Output the [X, Y] coordinate of the center of the cell containing the given text.  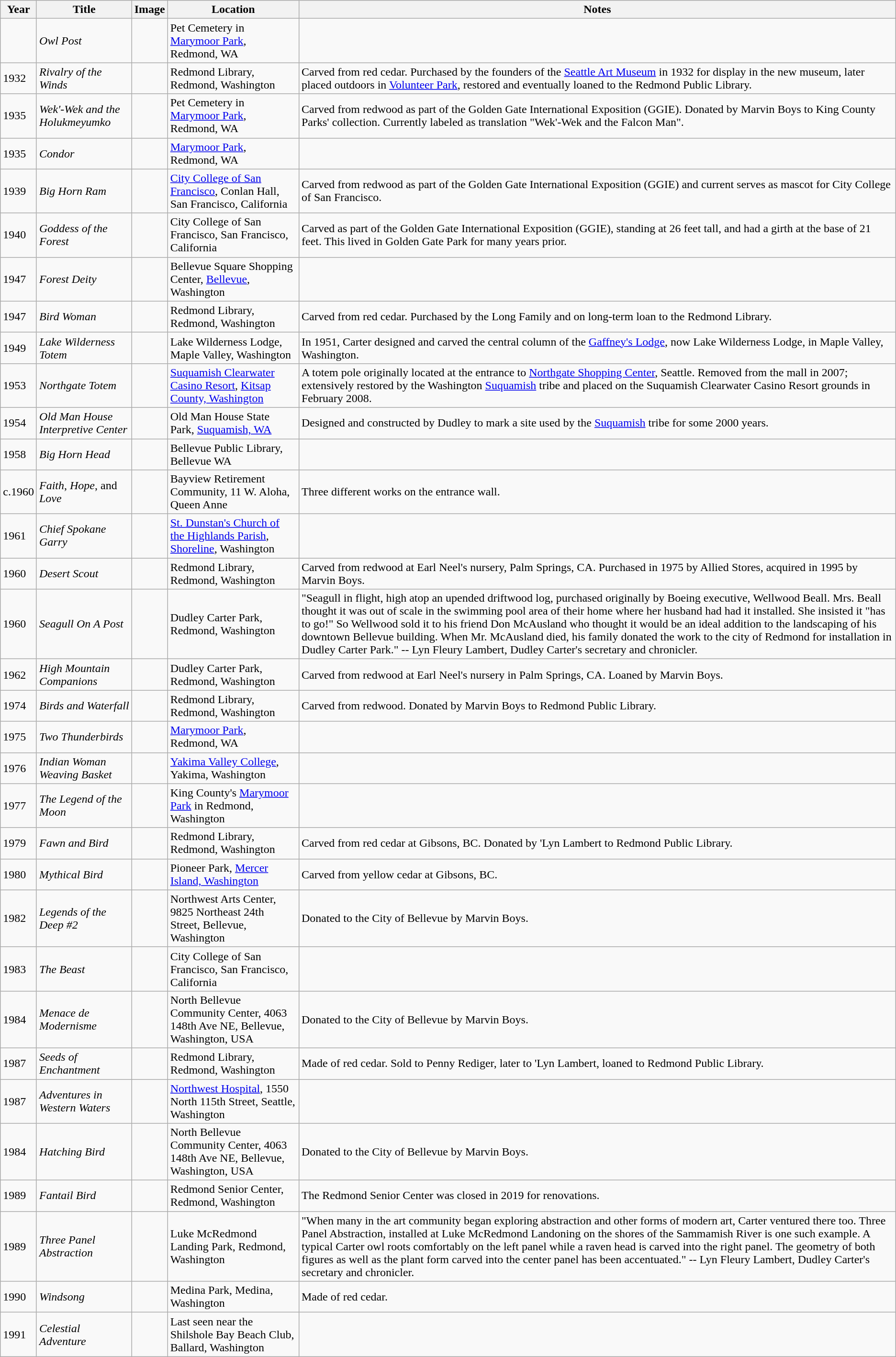
In 1951, Carter designed and carved the central column of the Gaffney's Lodge, now Lake Wilderness Lodge, in Maple Valley, Washington. [597, 348]
Adventures in Western Waters [84, 1101]
1976 [19, 768]
Goddess of the Forest [84, 235]
Bellevue Square Shopping Center, Bellevue, Washington [233, 279]
c.1960 [19, 492]
Hatching Bird [84, 1152]
Year [19, 10]
City College of San Francisco, Conlan Hall, San Francisco, California [233, 191]
Location [233, 10]
Two Thunderbirds [84, 737]
1939 [19, 191]
1949 [19, 348]
Suquamish Clearwater Casino Resort, Kitsap County, Washington [233, 385]
Celestial Adventure [84, 1335]
Last seen near the Shilshole Bay Beach Club, Ballard, Washington [233, 1335]
Windsong [84, 1297]
Pioneer Park, Mercer Island, Washington [233, 874]
1961 [19, 536]
Notes [597, 10]
Three Panel Abstraction [84, 1246]
Three different works on the entrance wall. [597, 492]
Wek'-Wek and the Holukmeyumko [84, 116]
Seagull On A Post [84, 624]
1990 [19, 1297]
Owl Post [84, 41]
Carved from redwood at Earl Neel's nursery in Palm Springs, CA. Loaned by Marvin Boys. [597, 675]
Old Man House State Park, Suquamish, WA [233, 423]
Forest Deity [84, 279]
Image [149, 10]
Faith, Hope, and Love [84, 492]
Redmond Senior Center, Redmond, Washington [233, 1196]
1932 [19, 79]
Northgate Totem [84, 385]
1954 [19, 423]
Indian Woman Weaving Basket [84, 768]
Big Horn Ram [84, 191]
Fawn and Bird [84, 843]
Carved from redwood. Donated by Marvin Boys to Redmond Public Library. [597, 706]
The Redmond Senior Center was closed in 2019 for renovations. [597, 1196]
Big Horn Head [84, 454]
1977 [19, 806]
Birds and Waterfall [84, 706]
Luke McRedmond Landing Park, Redmond, Washington [233, 1246]
1982 [19, 918]
The Beast [84, 969]
Made of red cedar. [597, 1297]
Lake Wilderness Lodge, Maple Valley, Washington [233, 348]
Menace de Modernisme [84, 1020]
King County's Marymoor Park in Redmond, Washington [233, 806]
1980 [19, 874]
1974 [19, 706]
Lake Wilderness Totem [84, 348]
Bird Woman [84, 317]
Made of red cedar. Sold to Penny Rediger, later to 'Lyn Lambert, loaned to Redmond Public Library. [597, 1064]
Rivalry of the Winds [84, 79]
The Legend of the Moon [84, 806]
1975 [19, 737]
Carved from red cedar at Gibsons, BC. Donated by 'Lyn Lambert to Redmond Public Library. [597, 843]
Northwest Arts Center, 9825 Northeast 24th Street, Bellevue, Washington [233, 918]
Designed and constructed by Dudley to mark a site used by the Suquamish tribe for some 2000 years. [597, 423]
1953 [19, 385]
1962 [19, 675]
Legends of the Deep #2 [84, 918]
Northwest Hospital, 1550 North 115th Street, Seattle, Washington [233, 1101]
Condor [84, 153]
High Mountain Companions [84, 675]
1940 [19, 235]
1979 [19, 843]
Fantail Bird [84, 1196]
Medina Park, Medina, Washington [233, 1297]
Mythical Bird [84, 874]
1991 [19, 1335]
Carved from yellow cedar at Gibsons, BC. [597, 874]
1958 [19, 454]
Carved from redwood at Earl Neel's nursery, Palm Springs, CA. Purchased in 1975 by Allied Stores, acquired in 1995 by Marvin Boys. [597, 573]
Old Man House Interpretive Center [84, 423]
Title [84, 10]
1983 [19, 969]
Carved from red cedar. Purchased by the Long Family and on long-term loan to the Redmond Library. [597, 317]
Chief Spokane Garry [84, 536]
Yakima Valley College, Yakima, Washington [233, 768]
Desert Scout [84, 573]
St. Dunstan's Church of the Highlands Parish, Shoreline, Washington [233, 536]
Carved from redwood as part of the Golden Gate International Exposition (GGIE) and current serves as mascot for City College of San Francisco. [597, 191]
Bellevue Public Library, Bellevue WA [233, 454]
Bayview Retirement Community, 11 W. Aloha, Queen Anne [233, 492]
Seeds of Enchantment [84, 1064]
